From the cell containing the given text, extract its center point as [X, Y] coordinate. 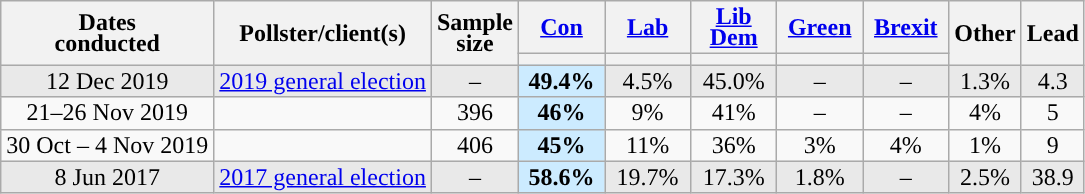
Samplesize [474, 33]
19.7% [648, 177]
4.5% [648, 81]
11% [648, 145]
30 Oct – 4 Nov 2019 [108, 145]
41% [734, 113]
Green [820, 28]
406 [474, 145]
2019 general election [323, 81]
8 Jun 2017 [108, 177]
Brexit [906, 28]
38.9 [1052, 177]
45.0% [734, 81]
21–26 Nov 2019 [108, 113]
Datesconducted [108, 33]
Lab [648, 28]
58.6% [562, 177]
4.3 [1052, 81]
1.8% [820, 177]
2017 general election [323, 177]
Pollster/client(s) [323, 33]
2.5% [985, 177]
45% [562, 145]
36% [734, 145]
9% [648, 113]
1.3% [985, 81]
12 Dec 2019 [108, 81]
17.3% [734, 177]
49.4% [562, 81]
46% [562, 113]
Lib Dem [734, 28]
3% [820, 145]
5 [1052, 113]
9 [1052, 145]
Lead [1052, 33]
396 [474, 113]
Con [562, 28]
1% [985, 145]
Other [985, 33]
